Capture the cell that displays the provided text and extract its (X, Y) central coordinate. 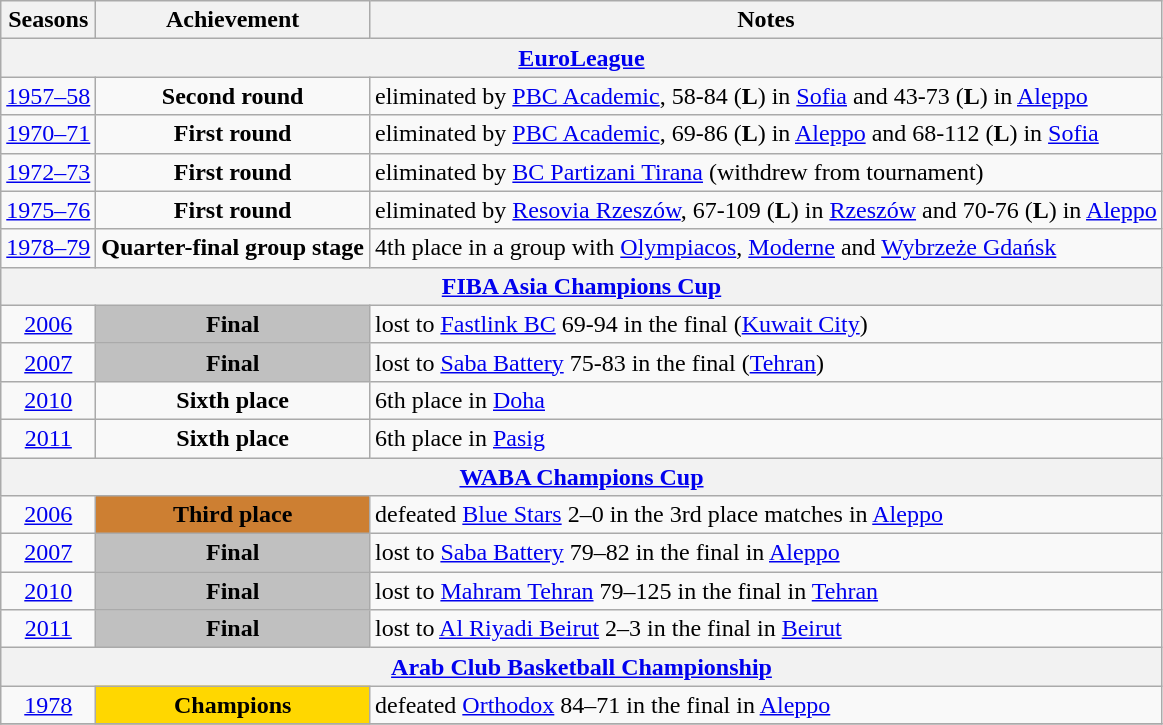
EuroLeague (582, 58)
FIBA Asia Champions Cup (582, 286)
eliminated by BC Partizani Tirana (withdrew from tournament) (766, 172)
1957–58 (48, 96)
defeated Orthodox 84–71 in the final in Aleppo (766, 705)
6th place in Doha (766, 400)
Quarter-final group stage (233, 248)
1972–73 (48, 172)
1975–76 (48, 210)
1970–71 (48, 134)
WABA Champions Cup (582, 477)
defeated Blue Stars 2–0 in the 3rd place matches in Aleppo (766, 515)
Seasons (48, 20)
lost to Mahram Tehran 79–125 in the final in Tehran (766, 591)
eliminated by PBC Academic, 69-86 (L) in Aleppo and 68-112 (L) in Sofia (766, 134)
lost to Al Riyadi Beirut 2–3 in the final in Beirut (766, 629)
eliminated by PBC Academic, 58-84 (L) in Sofia and 43-73 (L) in Aleppo (766, 96)
4th place in a group with Olympiacos, Moderne and Wybrzeże Gdańsk (766, 248)
lost to Saba Battery 75-83 in the final (Tehran) (766, 362)
6th place in Pasig (766, 438)
Achievement (233, 20)
Arab Club Basketball Championship (582, 667)
Third place (233, 515)
1978–79 (48, 248)
1978 (48, 705)
lost to Fastlink BC 69-94 in the final (Kuwait City) (766, 324)
lost to Saba Battery 79–82 in the final in Aleppo (766, 553)
Notes (766, 20)
Champions (233, 705)
Second round (233, 96)
eliminated by Resovia Rzeszów, 67-109 (L) in Rzeszów and 70-76 (L) in Aleppo (766, 210)
